Scan for the cell matching the given text and deliver its (X, Y) coordinate at center. 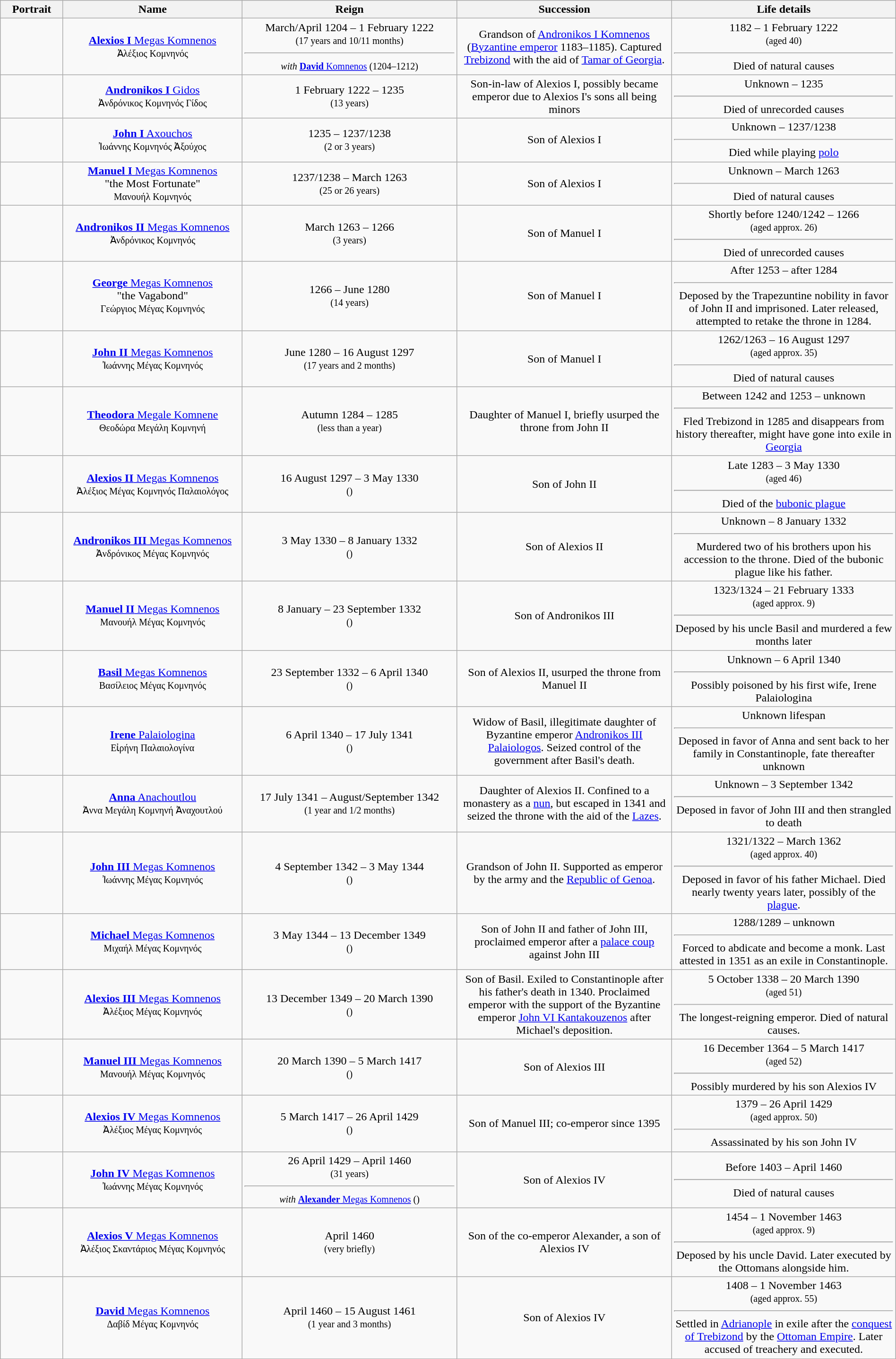
Anna AnachoutlouἈννα Μεγάλη Κομνηνή Ἀναχουτλού (152, 804)
June 1280 – 16 August 1297(17 years and 2 months) (350, 358)
Alexios IV Megas KomnenosἈλέξιος Μέγας Κομνηνός (152, 1123)
1323/1324 – 21 February 1333(aged approx. 9)Deposed by his uncle Basil and murdered a few months later (784, 615)
George Megas Komnenos"the Vagabond"Γεώργιος Μέγας Κομνηνός (152, 296)
March/April 1204 – 1 February 1222(17 years and 10/11 months)with David Komnenos (1204–1212) (350, 46)
April 1460 – 15 August 1461(1 year and 3 months) (350, 1318)
Unknown – March 1263Died of natural causes (784, 183)
1 February 1222 – 1235(13 years) (350, 96)
John II Megas KomnenosἸωάννης Μέγας Κομνηνός (152, 358)
Alexios III Megas KomnenosἈλέξιος Μέγας Κομνηνός (152, 1004)
Manuel III Megas KomnenosΜανουήλ Μέγας Κομνηνός (152, 1067)
Alexios V Megas KomnenosἈλέξιος Σκαντάριος Μέγας Κομνηνός (152, 1242)
March 1263 – 1266(3 years) (350, 234)
1454 – 1 November 1463(aged approx. 9)Deposed by his uncle David. Later executed by the Ottomans alongside him. (784, 1242)
Unknown – 1235Died of unrecorded causes (784, 96)
Unknown lifespanDeposed in favor of Anna and sent back to her family in Constantinople, fate thereafter unknown (784, 741)
Between 1242 and 1253 – unknownFled Trebizond in 1285 and disappears from history thereafter, might have gone into exile in Georgia (784, 421)
13 December 1349 – 20 March 1390() (350, 1004)
Andronikos II Megas KomnenosἈνδρόνικος Κομνηνός (152, 234)
1379 – 26 April 1429(aged approx. 50)Assassinated by his son John IV (784, 1123)
Son of Alexios III (564, 1067)
Grandson of Andronikos I Komnenos (Byzantine emperor 1183–1185). Captured Trebizond with the aid of Tamar of Georgia. (564, 46)
17 July 1341 – August/September 1342(1 year and 1/2 months) (350, 804)
26 April 1429 – April 1460(31 years)with Alexander Megas Komnenos () (350, 1180)
David Megas KomnenosΔαβίδ Μέγας Κομνηνός (152, 1318)
3 May 1344 – 13 December 1349() (350, 942)
5 March 1417 – 26 April 1429() (350, 1123)
Unknown – 6 April 1340Possibly poisoned by his first wife, Irene Palaiologina (784, 679)
1288/1289 – unknownForced to abdicate and become a monk. Last attested in 1351 as an exile in Constantinople. (784, 942)
1266 – June 1280(14 years) (350, 296)
Theodora Megale KomneneΘεοδώρα Μεγάλη Κομνηνή (152, 421)
Son of Alexios II (564, 546)
16 August 1297 – 3 May 1330() (350, 484)
Autumn 1284 – 1285(less than a year) (350, 421)
Basil Megas KomnenosΒασίλειος Μέγας Κομνηνός (152, 679)
Daughter of Alexios II. Confined to a monastery as a nun, but escaped in 1341 and seized the throne with the aid of the Lazes. (564, 804)
8 January – 23 September 1332() (350, 615)
John IV Megas KomnenosἸωάννης Μέγας Κομνηνός (152, 1180)
April 1460(very briefly) (350, 1242)
Michael Megas KomnenosΜιχαήλ Μέγας Κομνηνός (152, 942)
Name (152, 9)
16 December 1364 – 5 March 1417(aged 52)Possibly murdered by his son Alexios IV (784, 1067)
Unknown – 1237/1238Died while playing polo (784, 140)
1182 – 1 February 1222(aged 40)Died of natural causes (784, 46)
Succession (564, 9)
Son of the co-emperor Alexander, a son of Alexios IV (564, 1242)
Son of Alexios II, usurped the throne from Manuel II (564, 679)
1262/1263 – 16 August 1297(aged approx. 35)Died of natural causes (784, 358)
1321/1322 – March 1362(aged approx. 40)Deposed in favor of his father Michael. Died nearly twenty years later, possibly of the plague. (784, 873)
Unknown – 8 January 1332Murdered two of his brothers upon his accession to the throne. Died of the bubonic plague like his father. (784, 546)
Son of Andronikos III (564, 615)
Manuel I Megas Komnenos"the Most Fortunate"Μανουήλ Κομνηνός (152, 183)
Portrait (32, 9)
20 March 1390 – 5 March 1417() (350, 1067)
Alexios I Megas KomnenosἈλέξιος Κομνηνός (152, 46)
Andronikos III Megas KomnenosἈνδρόνικος Μέγας Κομνηνός (152, 546)
Son of John II (564, 484)
23 September 1332 – 6 April 1340() (350, 679)
Life details (784, 9)
5 October 1338 – 20 March 1390(aged 51)The longest-reigning emperor. Died of natural causes. (784, 1004)
Before 1403 – April 1460Died of natural causes (784, 1180)
Reign (350, 9)
Late 1283 – 3 May 1330(aged 46)Died of the bubonic plague (784, 484)
John III Megas KomnenosἸωάννης Μέγας Κομνηνός (152, 873)
Son of John II and father of John III, proclaimed emperor after a palace coup against John III (564, 942)
John I AxouchosἸωάννης Κομνηνός Ἀξούχος (152, 140)
Manuel II Megas KomnenosΜανουήλ Μέγας Κομνηνός (152, 615)
Shortly before 1240/1242 – 1266(aged approx. 26)Died of unrecorded causes (784, 234)
Irene PalaiologinaΕἰρήνη Παλαιολογίνα (152, 741)
Unknown – 3 September 1342Deposed in favor of John III and then strangled to death (784, 804)
Alexios II Megas KomnenosἈλέξιος Μέγας Κομνηνός Παλαιολόγος (152, 484)
1235 – 1237/1238(2 or 3 years) (350, 140)
3 May 1330 – 8 January 1332() (350, 546)
6 April 1340 – 17 July 1341() (350, 741)
Andronikos I GidosἈνδρόνικος Κομνηνός Γίδος (152, 96)
Son-in-law of Alexios I, possibly became emperor due to Alexios I's sons all being minors (564, 96)
1237/1238 – March 1263(25 or 26 years) (350, 183)
4 September 1342 – 3 May 1344() (350, 873)
Widow of Basil, illegitimate daughter of Byzantine emperor Andronikos III Palaiologos. Seized control of the government after Basil's death. (564, 741)
Son of Manuel III; co-emperor since 1395 (564, 1123)
Daughter of Manuel I, briefly usurped the throne from John II (564, 421)
Grandson of John II. Supported as emperor by the army and the Republic of Genoa. (564, 873)
